Identify which cell holds the provided text, then report its (X, Y) central coordinate. 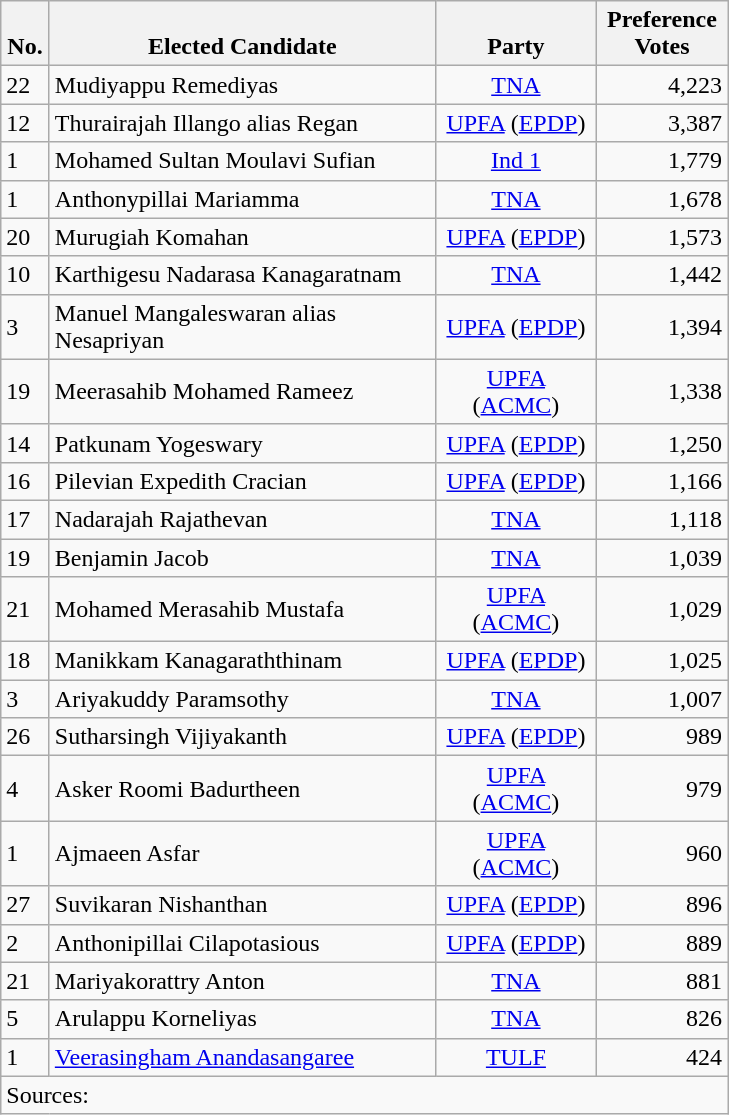
Elected Candidate (242, 34)
960 (662, 854)
20 (26, 237)
5 (26, 1019)
18 (26, 661)
Asker Roomi Badurtheen (242, 788)
424 (662, 1057)
Thurairajah Illango alias Regan (242, 123)
Arulappu Korneliyas (242, 1019)
22 (26, 85)
1,029 (662, 610)
Nadarajah Rajathevan (242, 519)
Manikkam Kanagaraththinam (242, 661)
17 (26, 519)
Mudiyappu Remediyas (242, 85)
14 (26, 443)
16 (26, 481)
1,118 (662, 519)
10 (26, 275)
TULF (516, 1057)
3,387 (662, 123)
1,166 (662, 481)
1,007 (662, 699)
Suvikaran Nishanthan (242, 905)
Anthonypillai Mariamma (242, 199)
Mohamed Merasahib Mustafa (242, 610)
1,573 (662, 237)
979 (662, 788)
1,442 (662, 275)
4 (26, 788)
Mohamed Sultan Moulavi Sufian (242, 161)
896 (662, 905)
Ariyakuddy Paramsothy (242, 699)
Party (516, 34)
Manuel Mangaleswaran alias Nesapriyan (242, 326)
826 (662, 1019)
Benjamin Jacob (242, 557)
1,025 (662, 661)
1,678 (662, 199)
Karthigesu Nadarasa Kanagaratnam (242, 275)
Ajmaeen Asfar (242, 854)
1,394 (662, 326)
12 (26, 123)
27 (26, 905)
Ind 1 (516, 161)
Mariyakorattry Anton (242, 981)
1,039 (662, 557)
1,338 (662, 392)
PreferenceVotes (662, 34)
889 (662, 943)
No. (26, 34)
Meerasahib Mohamed Rameez (242, 392)
Veerasingham Anandasangaree (242, 1057)
881 (662, 981)
26 (26, 737)
1,250 (662, 443)
Murugiah Komahan (242, 237)
Patkunam Yogeswary (242, 443)
1,779 (662, 161)
989 (662, 737)
Anthonipillai Cilapotasious (242, 943)
4,223 (662, 85)
Sutharsingh Vijiyakanth (242, 737)
Sources: (364, 1095)
Pilevian Expedith Cracian (242, 481)
2 (26, 943)
